Search for the cell housing the specified text and yield its (x, y) center coordinate. 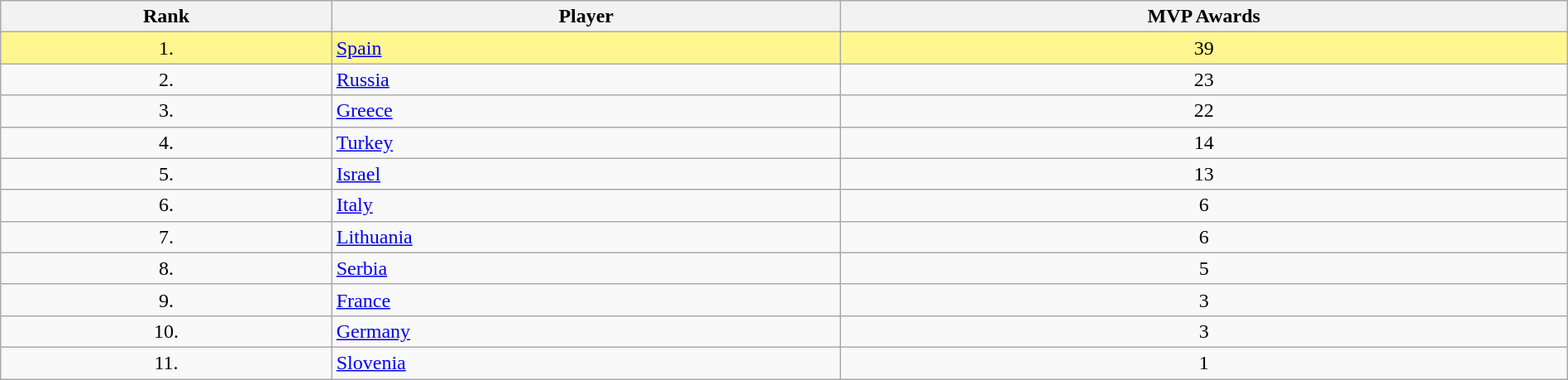
Player (586, 17)
13 (1204, 174)
3. (166, 111)
23 (1204, 79)
8. (166, 268)
1 (1204, 363)
Greece (586, 111)
6. (166, 205)
39 (1204, 48)
22 (1204, 111)
4. (166, 142)
Germany (586, 331)
Serbia (586, 268)
9. (166, 300)
Turkey (586, 142)
11. (166, 363)
Lithuania (586, 237)
5 (1204, 268)
Russia (586, 79)
10. (166, 331)
14 (1204, 142)
5. (166, 174)
Israel (586, 174)
Rank (166, 17)
1. (166, 48)
Spain (586, 48)
7. (166, 237)
France (586, 300)
MVP Awards (1204, 17)
Italy (586, 205)
2. (166, 79)
Slovenia (586, 363)
